Return [x, y] of the center of cell containing provided text 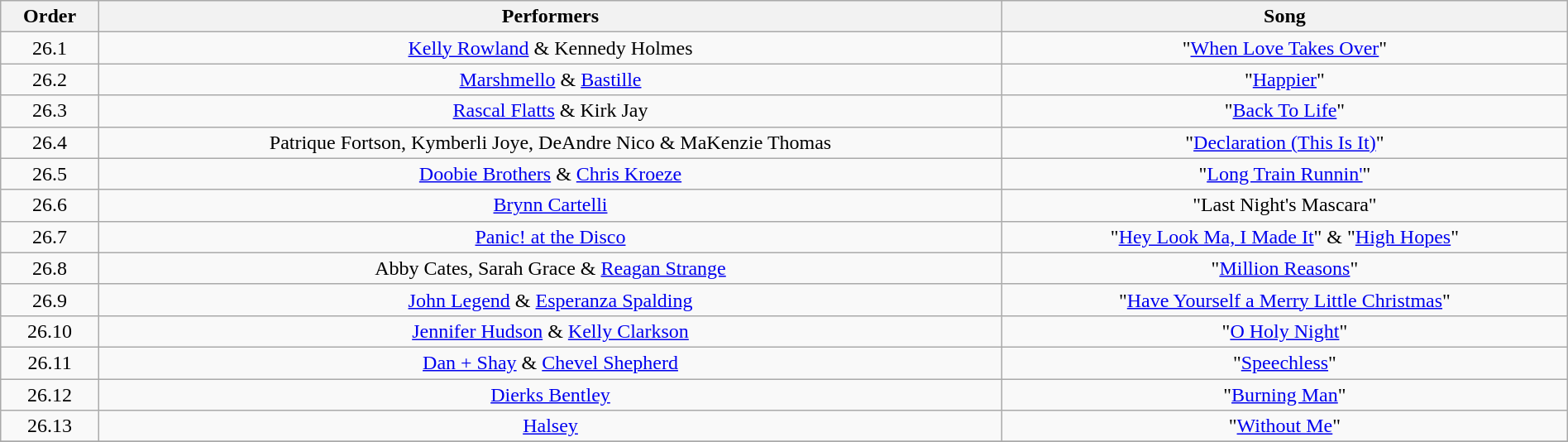
Order [50, 17]
26.6 [50, 205]
Rascal Flatts & Kirk Jay [550, 111]
26.3 [50, 111]
"Without Me" [1285, 426]
"Long Train Runnin'" [1285, 174]
Jennifer Hudson & Kelly Clarkson [550, 331]
26.2 [50, 79]
"Last Night's Mascara" [1285, 205]
"Have Yourself a Merry Little Christmas" [1285, 300]
Halsey [550, 426]
"O Holy Night" [1285, 331]
Doobie Brothers & Chris Kroeze [550, 174]
Song [1285, 17]
26.1 [50, 48]
26.13 [50, 426]
"Back To Life" [1285, 111]
26.8 [50, 268]
Dierks Bentley [550, 395]
26.7 [50, 237]
26.5 [50, 174]
Abby Cates, Sarah Grace & Reagan Strange [550, 268]
Marshmello & Bastille [550, 79]
"Speechless" [1285, 363]
Brynn Cartelli [550, 205]
26.11 [50, 363]
"Million Reasons" [1285, 268]
26.4 [50, 142]
26.9 [50, 300]
26.12 [50, 395]
"Burning Man" [1285, 395]
Dan + Shay & Chevel Shepherd [550, 363]
Performers [550, 17]
John Legend & Esperanza Spalding [550, 300]
Panic! at the Disco [550, 237]
Kelly Rowland & Kennedy Holmes [550, 48]
"Hey Look Ma, I Made It" & "High Hopes" [1285, 237]
"When Love Takes Over" [1285, 48]
"Happier" [1285, 79]
Patrique Fortson, Kymberli Joye, DeAndre Nico & MaKenzie Thomas [550, 142]
26.10 [50, 331]
"Declaration (This Is It)" [1285, 142]
